Scan for the cell matching the given text and deliver its (X, Y) coordinate at center. 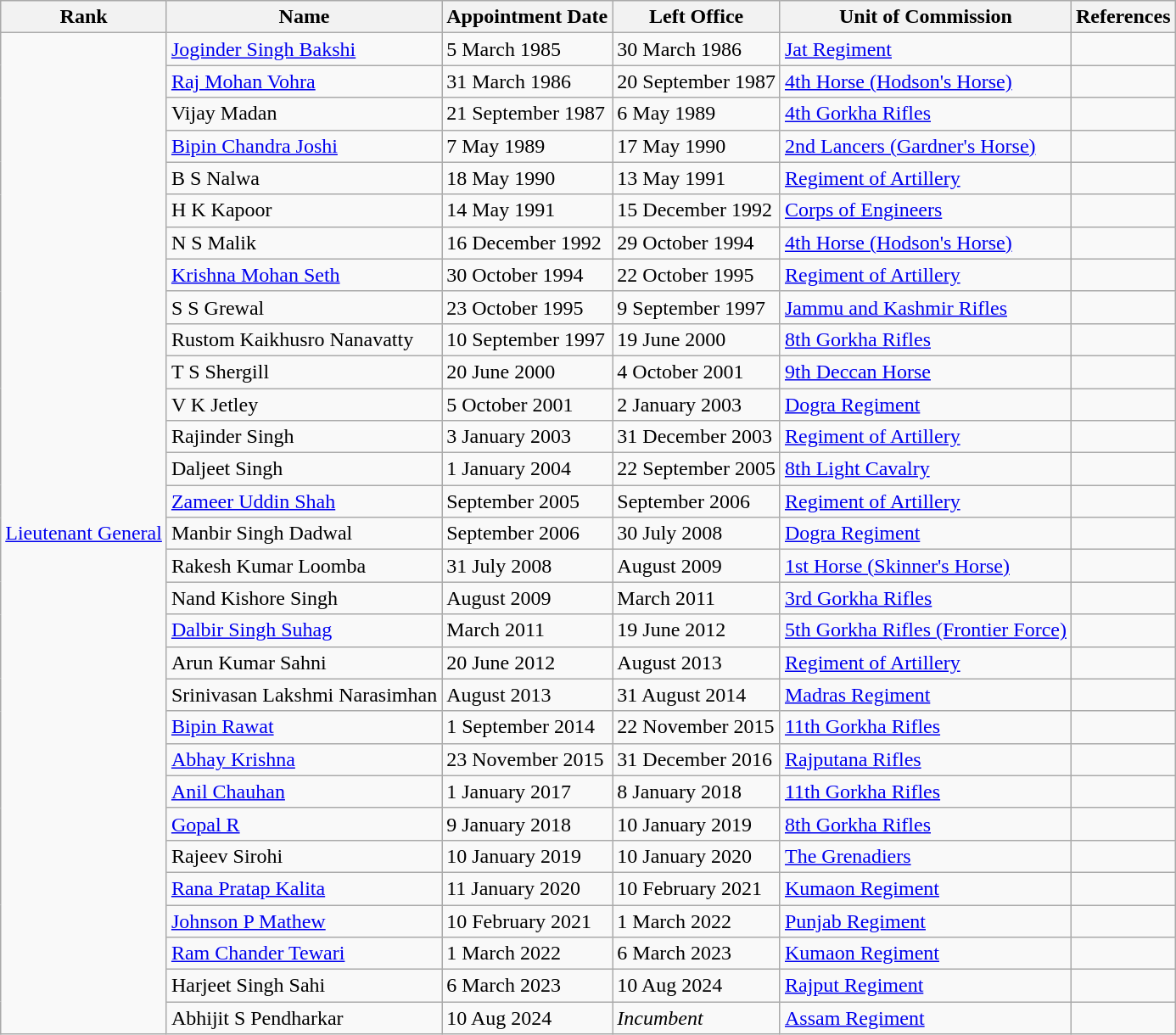
September 2005 (528, 501)
Manbir Singh Dadwal (304, 534)
18 May 1990 (528, 178)
29 October 1994 (697, 243)
Jammu and Kashmir Rifles (925, 307)
Vijay Madan (304, 114)
5th Gorkha Rifles (Frontier Force) (925, 630)
7 May 1989 (528, 146)
1 January 2004 (528, 469)
8th Light Cavalry (925, 469)
16 December 1992 (528, 243)
Rajputana Rifles (925, 759)
Arun Kumar Sahni (304, 663)
4 October 2001 (697, 372)
Lieutenant General (84, 534)
9 January 2018 (528, 824)
Daljeet Singh (304, 469)
Left Office (697, 17)
Nand Kishore Singh (304, 598)
Name (304, 17)
Joginder Singh Bakshi (304, 49)
10 September 1997 (528, 339)
Rustom Kaikhusro Nanavatty (304, 339)
Unit of Commission (925, 17)
1 January 2017 (528, 792)
Rajeev Sirohi (304, 856)
Ram Chander Tewari (304, 954)
Madras Regiment (925, 695)
30 July 2008 (697, 534)
Corps of Engineers (925, 210)
T S Shergill (304, 372)
Harjeet Singh Sahi (304, 986)
Jat Regiment (925, 49)
Appointment Date (528, 17)
3rd Gorkha Rifles (925, 598)
19 June 2000 (697, 339)
22 October 1995 (697, 275)
Rana Pratap Kalita (304, 888)
5 October 2001 (528, 405)
B S Nalwa (304, 178)
Bipin Rawat (304, 727)
19 June 2012 (697, 630)
H K Kapoor (304, 210)
22 November 2015 (697, 727)
Srinivasan Lakshmi Narasimhan (304, 695)
Abhijit S Pendharkar (304, 1018)
14 May 1991 (528, 210)
Incumbent (697, 1018)
Abhay Krishna (304, 759)
5 March 1985 (528, 49)
31 August 2014 (697, 695)
References (1123, 17)
31 December 2003 (697, 437)
3 January 2003 (528, 437)
2 January 2003 (697, 405)
31 December 2016 (697, 759)
Krishna Mohan Seth (304, 275)
Rajinder Singh (304, 437)
Zameer Uddin Shah (304, 501)
6 May 1989 (697, 114)
23 October 1995 (528, 307)
Assam Regiment (925, 1018)
N S Malik (304, 243)
10 January 2020 (697, 856)
Raj Mohan Vohra (304, 81)
1st Horse (Skinner's Horse) (925, 566)
9 September 1997 (697, 307)
Rakesh Kumar Loomba (304, 566)
Bipin Chandra Joshi (304, 146)
20 September 1987 (697, 81)
Rajput Regiment (925, 986)
2nd Lancers (Gardner's Horse) (925, 146)
31 July 2008 (528, 566)
1 September 2014 (528, 727)
S S Grewal (304, 307)
15 December 1992 (697, 210)
Anil Chauhan (304, 792)
V K Jetley (304, 405)
Punjab Regiment (925, 920)
23 November 2015 (528, 759)
9th Deccan Horse (925, 372)
Dalbir Singh Suhag (304, 630)
17 May 1990 (697, 146)
Rank (84, 17)
22 September 2005 (697, 469)
30 March 1986 (697, 49)
11 January 2020 (528, 888)
20 June 2012 (528, 663)
13 May 1991 (697, 178)
20 June 2000 (528, 372)
Gopal R (304, 824)
21 September 1987 (528, 114)
The Grenadiers (925, 856)
30 October 1994 (528, 275)
4th Gorkha Rifles (925, 114)
31 March 1986 (528, 81)
Johnson P Mathew (304, 920)
8 January 2018 (697, 792)
